From the cell containing the given text, extract its center point as [x, y] coordinate. 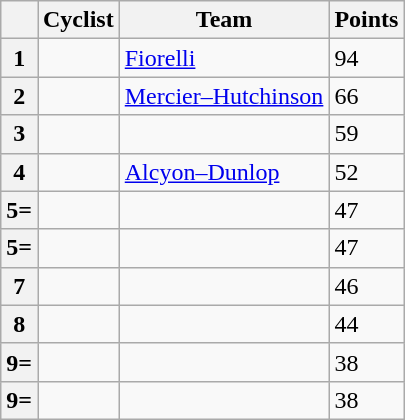
1 [20, 58]
46 [366, 286]
Fiorelli [224, 58]
59 [366, 134]
66 [366, 96]
8 [20, 324]
7 [20, 286]
4 [20, 172]
Alcyon–Dunlop [224, 172]
Team [224, 20]
44 [366, 324]
Points [366, 20]
Mercier–Hutchinson [224, 96]
2 [20, 96]
Cyclist [79, 20]
52 [366, 172]
3 [20, 134]
94 [366, 58]
